Output the (X, Y) coordinate of the center of the cell containing the given text.  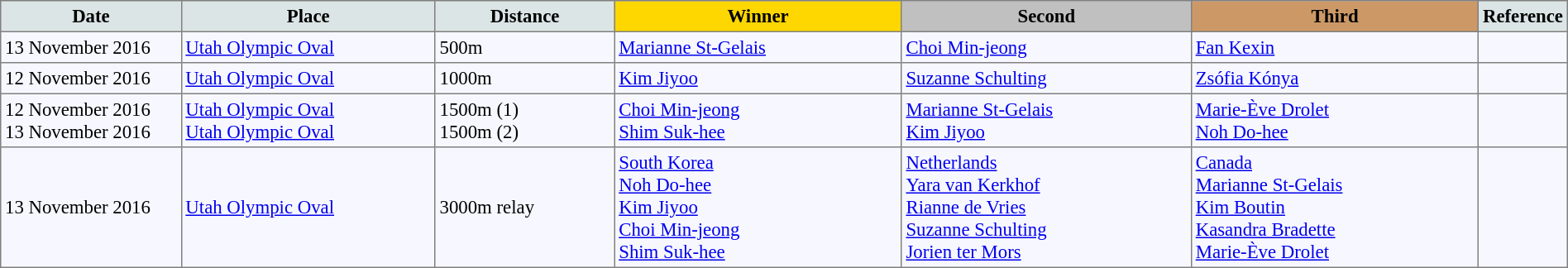
3000m relay (524, 208)
Utah Olympic OvalUtah Olympic Oval (308, 120)
South Korea Noh Do-heeKim JiyooChoi Min-jeongShim Suk-hee (758, 208)
12 November 201613 November 2016 (91, 120)
Marianne St-Gelais (758, 47)
NetherlandsYara van KerkhofRianne de VriesSuzanne SchultingJorien ter Mors (1046, 208)
Kim Jiyoo (758, 79)
Zsófia Kónya (1335, 79)
1500m (1)1500m (2) (524, 120)
Fan Kexin (1335, 47)
Suzanne Schulting (1046, 79)
Winner (758, 17)
Marie-Ève Drolet Noh Do-hee (1335, 120)
Second (1046, 17)
1000m (524, 79)
Reference (1523, 17)
Third (1335, 17)
Date (91, 17)
CanadaMarianne St-GelaisKim BoutinKasandra BradetteMarie-Ève Drolet (1335, 208)
Distance (524, 17)
12 November 2016 (91, 79)
Choi Min-jeong (1046, 47)
Place (308, 17)
Marianne St-Gelais Kim Jiyoo (1046, 120)
Choi Min-jeong Shim Suk-hee (758, 120)
500m (524, 47)
